Output the (x, y) coordinate of the center of the cell containing the given text.  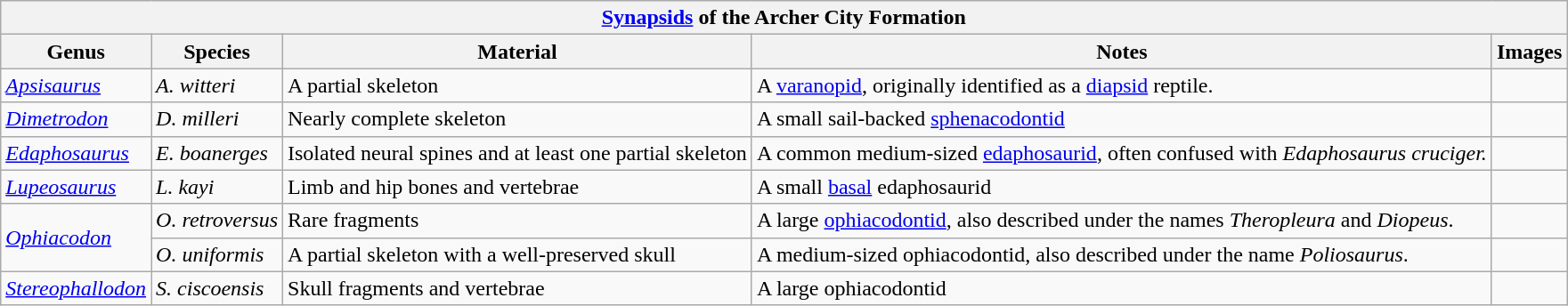
S. ciscoensis (217, 288)
Lupeosaurus (77, 187)
A. witteri (217, 85)
Material (518, 52)
A large ophiacodontid (1122, 288)
A small sail-backed sphenacodontid (1122, 119)
Rare fragments (518, 221)
A common medium-sized edaphosaurid, often confused with Edaphosaurus cruciger. (1122, 153)
Limb and hip bones and vertebrae (518, 187)
A partial skeleton with a well-preserved skull (518, 254)
Apsisaurus (77, 85)
Skull fragments and vertebrae (518, 288)
Images (1529, 52)
Isolated neural spines and at least one partial skeleton (518, 153)
E. boanerges (217, 153)
D. milleri (217, 119)
Stereophallodon (77, 288)
Nearly complete skeleton (518, 119)
A partial skeleton (518, 85)
L. kayi (217, 187)
Ophiacodon (77, 238)
A large ophiacodontid, also described under the names Theropleura and Diopeus. (1122, 221)
O. uniformis (217, 254)
Notes (1122, 52)
Genus (77, 52)
Edaphosaurus (77, 153)
Dimetrodon (77, 119)
Synapsids of the Archer City Formation (784, 18)
A medium-sized ophiacodontid, also described under the name Poliosaurus. (1122, 254)
O. retroversus (217, 221)
A small basal edaphosaurid (1122, 187)
A varanopid, originally identified as a diapsid reptile. (1122, 85)
Species (217, 52)
